Identify which cell holds the provided text, then report its (X, Y) central coordinate. 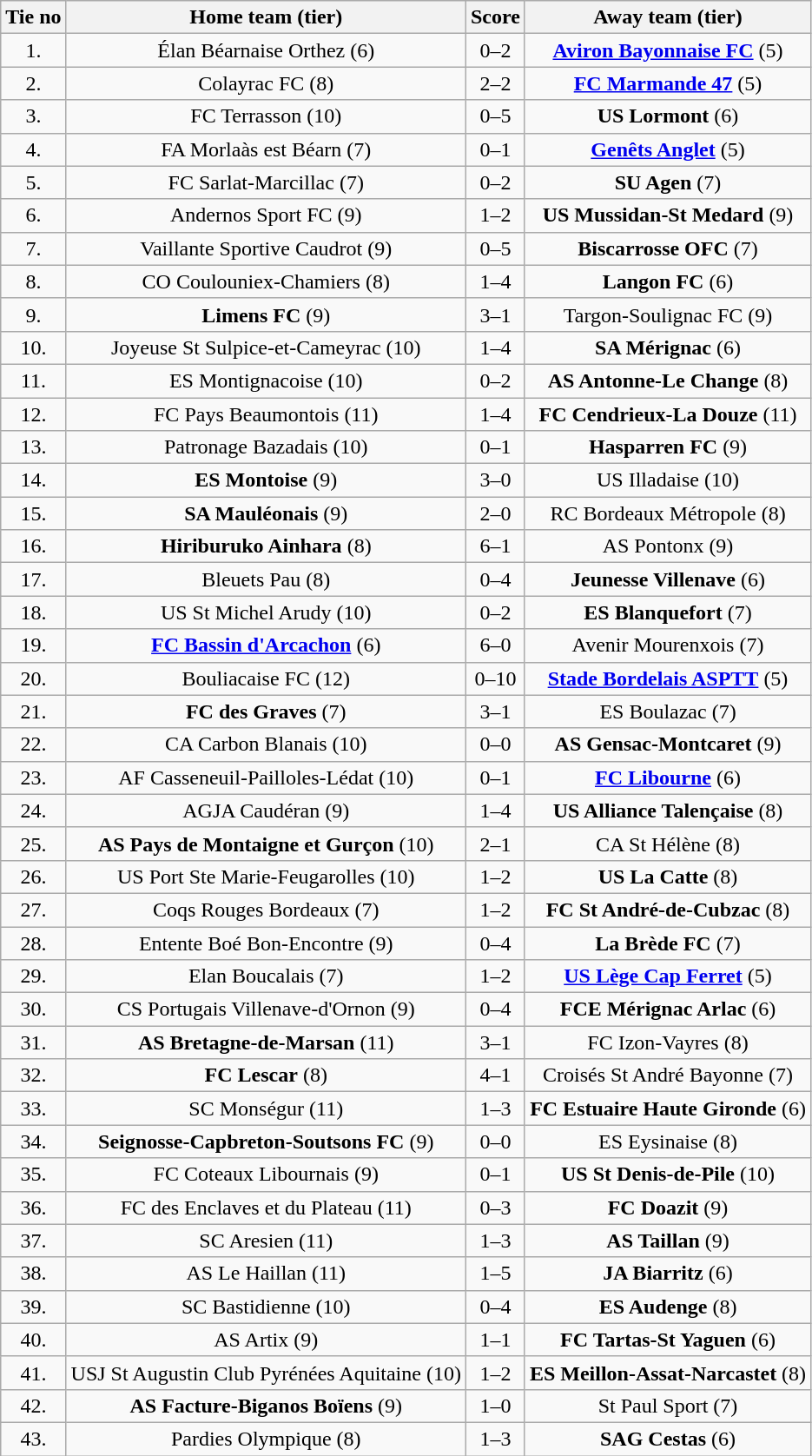
Jeunesse Villenave (6) (667, 579)
28. (33, 943)
FC Libourne (6) (667, 778)
Genêts Anglet (5) (667, 149)
40. (33, 1340)
US St Michel Arudy (10) (266, 612)
AS Taillan (9) (667, 1241)
AS Pays de Montaigne et Gurçon (10) (266, 844)
AF Casseneuil-Pailloles-Lédat (10) (266, 778)
SAG Cestas (6) (667, 1439)
Entente Boé Bon-Encontre (9) (266, 943)
SA Mauléonais (9) (266, 513)
Targon-Soulignac FC (9) (667, 314)
16. (33, 546)
4–1 (495, 1075)
Limens FC (9) (266, 314)
2–1 (495, 844)
25. (33, 844)
42. (33, 1406)
1–5 (495, 1274)
2–2 (495, 83)
SU Agen (7) (667, 182)
Vaillante Sportive Caudrot (9) (266, 248)
0–10 (495, 678)
FC Coteaux Libournais (9) (266, 1175)
US La Catte (8) (667, 877)
AS Gensac-Montcaret (9) (667, 745)
1. (33, 50)
19. (33, 645)
FA Morlaàs est Béarn (7) (266, 149)
34. (33, 1142)
FC des Graves (7) (266, 711)
FC Doazit (9) (667, 1208)
US Mussidan-St Medard (9) (667, 215)
CA Carbon Blanais (10) (266, 745)
1–0 (495, 1406)
Biscarrosse OFC (7) (667, 248)
Langon FC (6) (667, 281)
3. (33, 116)
SC Monségur (11) (266, 1109)
La Brède FC (7) (667, 943)
Aviron Bayonnaise FC (5) (667, 50)
36. (33, 1208)
0–3 (495, 1208)
Bouliacaise FC (12) (266, 678)
22. (33, 745)
CO Coulouniex-Chamiers (8) (266, 281)
38. (33, 1274)
FC Cendrieux-La Douze (11) (667, 414)
FC Sarlat-Marcillac (7) (266, 182)
6–0 (495, 645)
Away team (tier) (667, 17)
Seignosse-Capbreton-Soutsons FC (9) (266, 1142)
ES Eysinaise (8) (667, 1142)
ES Blanquefort (7) (667, 612)
AGJA Caudéran (9) (266, 811)
Home team (tier) (266, 17)
24. (33, 811)
ES Boulazac (7) (667, 711)
Stade Bordelais ASPTT (5) (667, 678)
Elan Boucalais (7) (266, 976)
AS Antonne-Le Change (8) (667, 381)
US Lormont (6) (667, 116)
29. (33, 976)
1–1 (495, 1340)
FC St André-de-Cubzac (8) (667, 910)
AS Facture-Biganos Boïens (9) (266, 1406)
8. (33, 281)
12. (33, 414)
20. (33, 678)
ES Meillon-Assat-Narcastet (8) (667, 1373)
FC des Enclaves et du Plateau (11) (266, 1208)
FC Lescar (8) (266, 1075)
SC Aresien (11) (266, 1241)
Patronage Bazadais (10) (266, 447)
15. (33, 513)
JA Biarritz (6) (667, 1274)
RC Bordeaux Métropole (8) (667, 513)
10. (33, 347)
US Alliance Talençaise (8) (667, 811)
26. (33, 877)
39. (33, 1307)
ES Audenge (8) (667, 1307)
17. (33, 579)
21. (33, 711)
6. (33, 215)
11. (33, 381)
ES Montignacoise (10) (266, 381)
33. (33, 1109)
CA St Hélène (8) (667, 844)
2. (33, 83)
14. (33, 480)
FC Marmande 47 (5) (667, 83)
FCE Mérignac Arlac (6) (667, 1009)
US St Denis-de-Pile (10) (667, 1175)
Colayrac FC (8) (266, 83)
Avenir Mourenxois (7) (667, 645)
US Port Ste Marie-Feugarolles (10) (266, 877)
AS Artix (9) (266, 1340)
41. (33, 1373)
Bleuets Pau (8) (266, 579)
FC Pays Beaumontois (11) (266, 414)
US Lège Cap Ferret (5) (667, 976)
9. (33, 314)
SA Mérignac (6) (667, 347)
Score (495, 17)
Élan Béarnaise Orthez (6) (266, 50)
2–0 (495, 513)
6–1 (495, 546)
FC Estuaire Haute Gironde (6) (667, 1109)
FC Izon-Vayres (8) (667, 1042)
23. (33, 778)
FC Bassin d'Arcachon (6) (266, 645)
St Paul Sport (7) (667, 1406)
AS Le Haillan (11) (266, 1274)
13. (33, 447)
FC Tartas-St Yaguen (6) (667, 1340)
27. (33, 910)
37. (33, 1241)
5. (33, 182)
US Illadaise (10) (667, 480)
SC Bastidienne (10) (266, 1307)
Croisés St André Bayonne (7) (667, 1075)
32. (33, 1075)
USJ St Augustin Club Pyrénées Aquitaine (10) (266, 1373)
Pardies Olympique (8) (266, 1439)
ES Montoise (9) (266, 480)
31. (33, 1042)
Andernos Sport FC (9) (266, 215)
Coqs Rouges Bordeaux (7) (266, 910)
3–0 (495, 480)
18. (33, 612)
43. (33, 1439)
Joyeuse St Sulpice-et-Cameyrac (10) (266, 347)
FC Terrasson (10) (266, 116)
7. (33, 248)
35. (33, 1175)
Hiriburuko Ainhara (8) (266, 546)
Hasparren FC (9) (667, 447)
4. (33, 149)
AS Pontonx (9) (667, 546)
Tie no (33, 17)
AS Bretagne-de-Marsan (11) (266, 1042)
30. (33, 1009)
CS Portugais Villenave-d'Ornon (9) (266, 1009)
